Scan for the cell matching the given text and deliver its (x, y) coordinate at center. 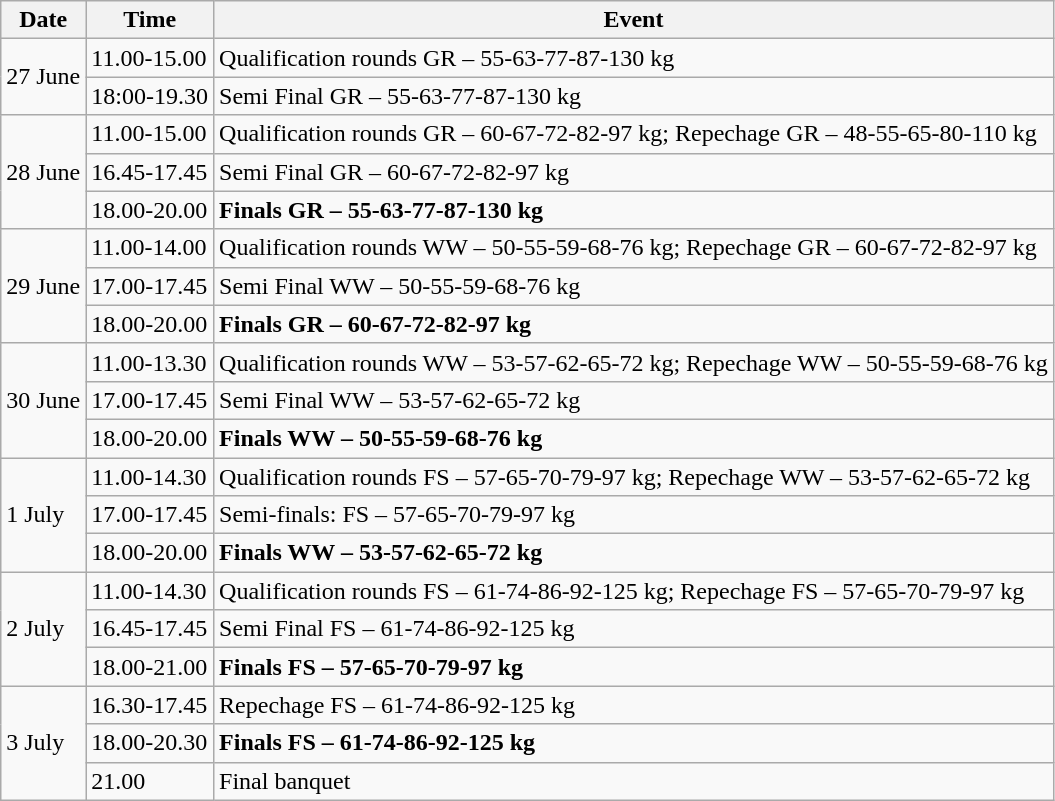
30 June (44, 400)
21.00 (150, 781)
Finals FS – 57-65-70-79-97 kg (634, 667)
29 June (44, 286)
18.00-20.30 (150, 743)
18.00-21.00 (150, 667)
18:00-19.30 (150, 96)
Semi Final GR – 55-63-77-87-130 kg (634, 96)
Qualification rounds FS – 57-65-70-79-97 kg; Repechage WW – 53-57-62-65-72 kg (634, 477)
Semi Final GR – 60-67-72-82-97 kg (634, 172)
Time (150, 20)
Qualification rounds FS – 61-74-86-92-125 kg; Repechage FS – 57-65-70-79-97 kg (634, 591)
28 June (44, 172)
Event (634, 20)
27 June (44, 77)
Repechage FS – 61-74-86-92-125 kg (634, 705)
Finals GR – 60-67-72-82-97 kg (634, 324)
Finals GR – 55-63-77-87-130 kg (634, 210)
Qualification rounds WW – 53-57-62-65-72 kg; Repechage WW – 50-55-59-68-76 kg (634, 362)
Semi Final WW – 53-57-62-65-72 kg (634, 400)
11.00-13.30 (150, 362)
11.00-14.00 (150, 248)
Finals WW – 53-57-62-65-72 kg (634, 553)
Semi Final WW – 50-55-59-68-76 kg (634, 286)
Date (44, 20)
Semi-finals: FS – 57-65-70-79-97 kg (634, 515)
Finals WW – 50-55-59-68-76 kg (634, 438)
2 July (44, 629)
Qualification rounds GR – 60-67-72-82-97 kg; Repechage GR – 48-55-65-80-110 kg (634, 134)
3 July (44, 743)
Qualification rounds GR – 55-63-77-87-130 kg (634, 58)
Finals FS – 61-74-86-92-125 kg (634, 743)
Final banquet (634, 781)
1 July (44, 515)
Qualification rounds WW – 50-55-59-68-76 kg; Repechage GR – 60-67-72-82-97 kg (634, 248)
Semi Final FS – 61-74-86-92-125 kg (634, 629)
16.30-17.45 (150, 705)
